For the text-containing cell, return its midpoint in [x, y] coordinate format. 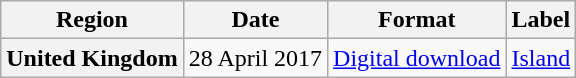
Format [417, 20]
Island [541, 58]
28 April 2017 [255, 58]
Digital download [417, 58]
Label [541, 20]
Date [255, 20]
Region [92, 20]
United Kingdom [92, 58]
